Detect which cell encompasses the target text, then output its (X, Y) center coordinate. 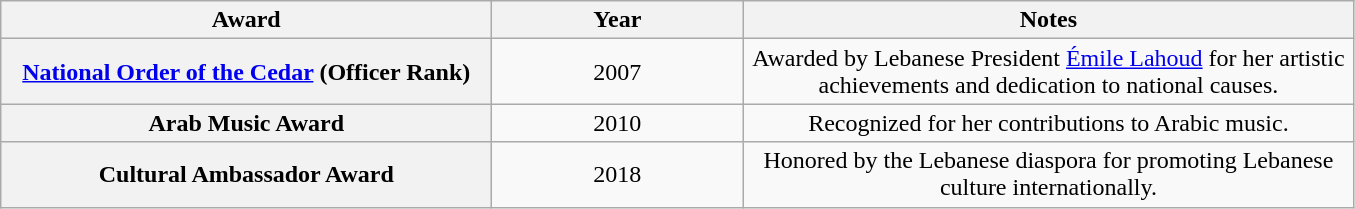
Award (246, 20)
Arab Music Award (246, 123)
Year (618, 20)
National Order of the Cedar (Officer Rank) (246, 72)
Awarded by Lebanese President Émile Lahoud for her artistic achievements and dedication to national causes. (1048, 72)
Cultural Ambassador Award (246, 174)
Notes (1048, 20)
2007 (618, 72)
2018 (618, 174)
Honored by the Lebanese diaspora for promoting Lebanese culture internationally. (1048, 174)
Recognized for her contributions to Arabic music. (1048, 123)
2010 (618, 123)
